Return (X, Y) of the center of cell containing provided text 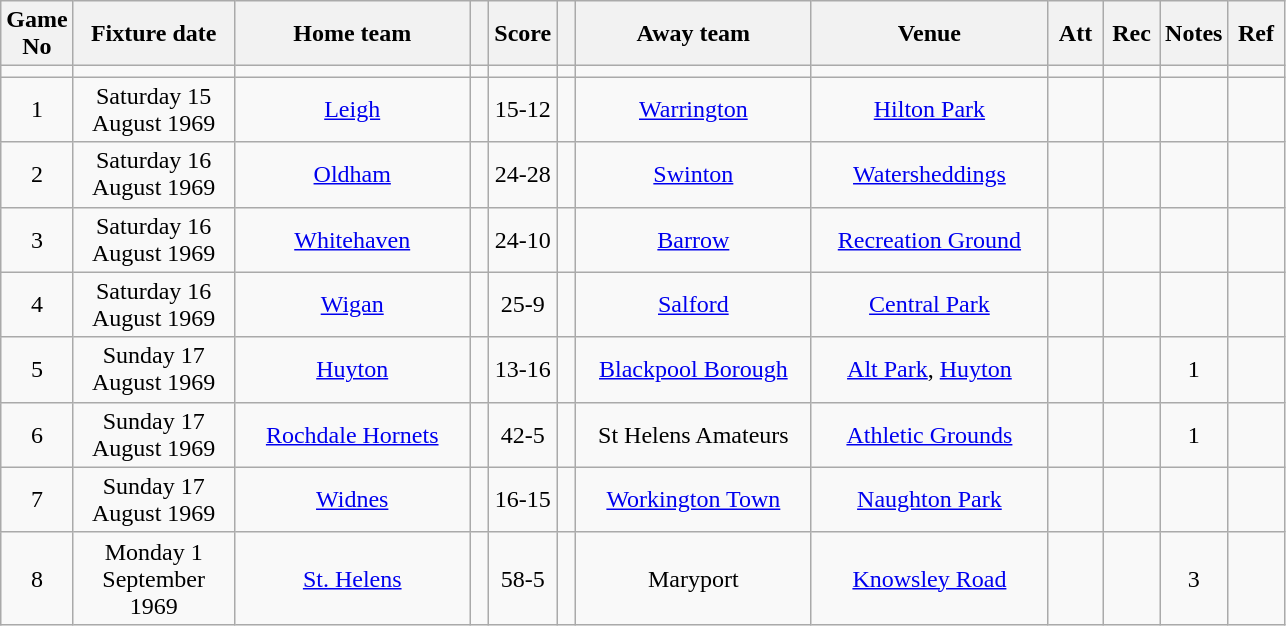
Salford (693, 304)
Home team (352, 34)
Hilton Park (929, 110)
Huyton (352, 370)
Knowsley Road (929, 578)
Leigh (352, 110)
Rochdale Hornets (352, 434)
24-28 (523, 174)
Warrington (693, 110)
Barrow (693, 240)
42-5 (523, 434)
Venue (929, 34)
15-12 (523, 110)
Maryport (693, 578)
5 (37, 370)
Rec (1132, 34)
Central Park (929, 304)
6 (37, 434)
Saturday 15 August 1969 (154, 110)
Away team (693, 34)
4 (37, 304)
Score (523, 34)
Monday 1 September 1969 (154, 578)
Whitehaven (352, 240)
Watersheddings (929, 174)
8 (37, 578)
Recreation Ground (929, 240)
7 (37, 500)
Widnes (352, 500)
Att (1075, 34)
Blackpool Borough (693, 370)
Fixture date (154, 34)
Ref (1256, 34)
Notes (1194, 34)
Workington Town (693, 500)
Wigan (352, 304)
St. Helens (352, 578)
24-10 (523, 240)
25-9 (523, 304)
Athletic Grounds (929, 434)
13-16 (523, 370)
Oldham (352, 174)
St Helens Amateurs (693, 434)
Game No (37, 34)
58-5 (523, 578)
16-15 (523, 500)
Swinton (693, 174)
Alt Park, Huyton (929, 370)
Naughton Park (929, 500)
2 (37, 174)
